Return [x, y] of the center of cell containing provided text 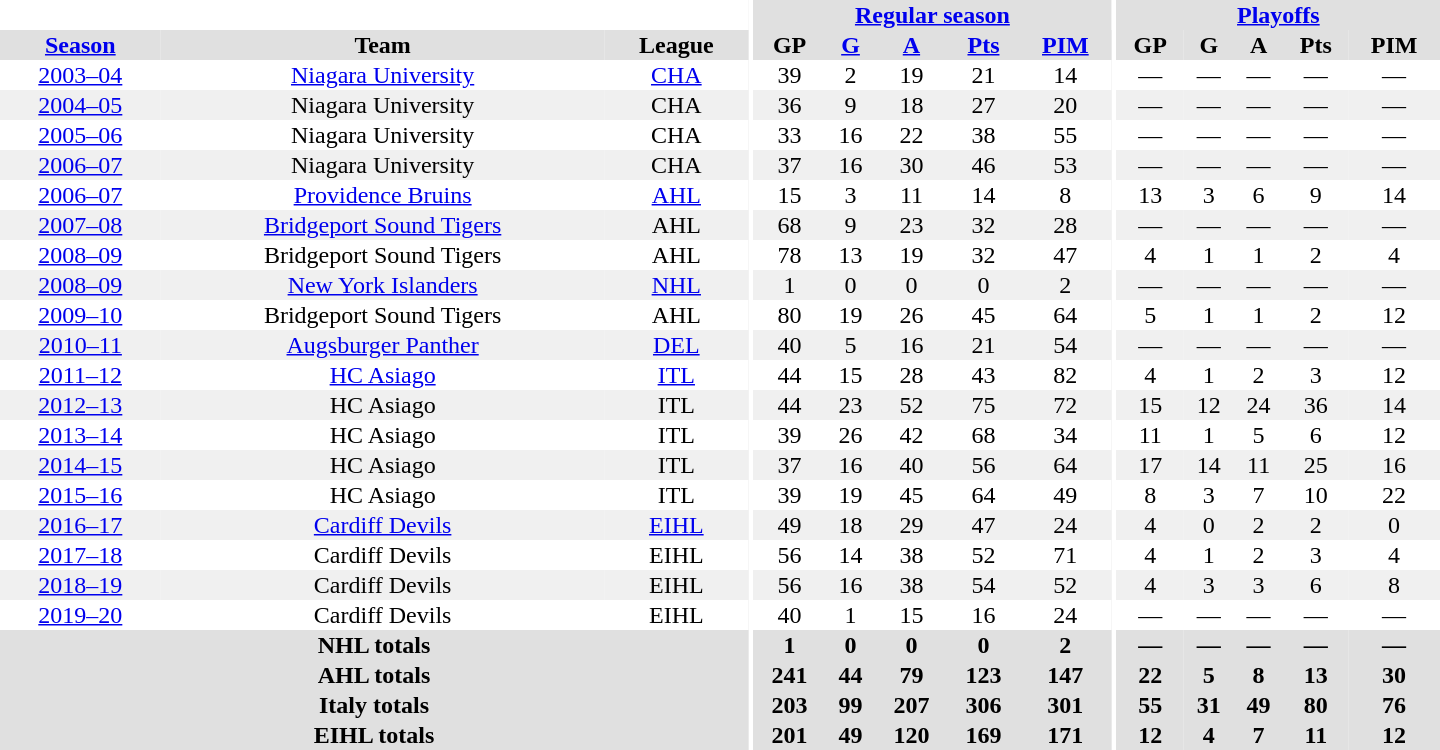
241 [790, 675]
20 [1065, 105]
2013–14 [80, 435]
17 [1150, 465]
Season [80, 45]
71 [1065, 555]
Team [383, 45]
2010–11 [80, 345]
2019–20 [80, 615]
147 [1065, 675]
31 [1209, 705]
2015–16 [80, 495]
2004–05 [80, 105]
169 [983, 735]
2011–12 [80, 375]
171 [1065, 735]
2007–08 [80, 225]
75 [983, 405]
Augsburger Panther [383, 345]
78 [790, 255]
2005–06 [80, 135]
43 [983, 375]
82 [1065, 375]
2012–13 [80, 405]
10 [1316, 495]
Regular season [933, 15]
2003–04 [80, 75]
Providence Bruins [383, 195]
207 [911, 705]
301 [1065, 705]
DEL [676, 345]
72 [1065, 405]
29 [911, 525]
2016–17 [80, 525]
Italy totals [374, 705]
306 [983, 705]
EIHL totals [374, 735]
46 [983, 165]
203 [790, 705]
25 [1316, 465]
76 [1394, 705]
AHL totals [374, 675]
2017–18 [80, 555]
34 [1065, 435]
99 [851, 705]
120 [911, 735]
2014–15 [80, 465]
201 [790, 735]
123 [983, 675]
League [676, 45]
42 [911, 435]
Playoffs [1278, 15]
New York Islanders [383, 285]
2018–19 [80, 585]
27 [983, 105]
33 [790, 135]
79 [911, 675]
NHL [676, 285]
2009–10 [80, 315]
53 [1065, 165]
NHL totals [374, 645]
